Detect which cell encompasses the target text, then output its (x, y) center coordinate. 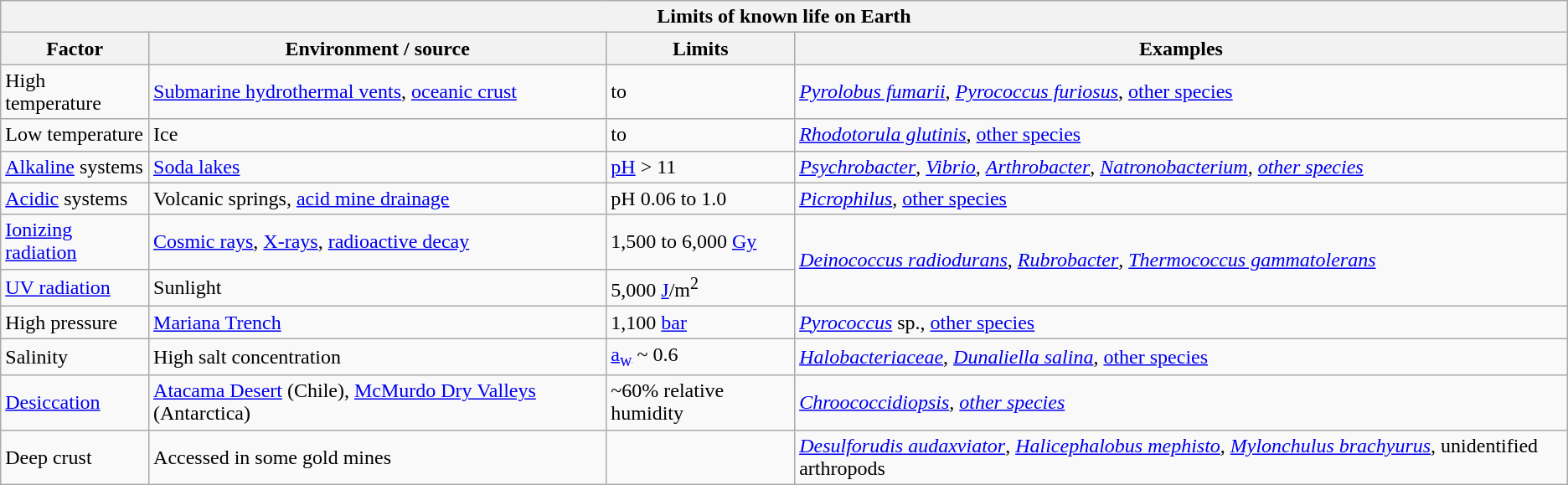
Submarine hydrothermal vents, oceanic crust (378, 92)
Pyrococcus sp., other species (1181, 322)
Chroococcidiopsis, other species (1181, 402)
Deinococcus radiodurans, Rubrobacter, Thermococcus gammatolerans (1181, 261)
Desulforudis audaxviator, Halicephalobus mephisto, Mylonchulus brachyurus, unidentified arthropods (1181, 457)
aw ~ 0.6 (700, 357)
Ionizing radiation (75, 241)
Low temperature (75, 135)
Salinity (75, 357)
Volcanic springs, acid mine drainage (378, 199)
5,000 J/m2 (700, 288)
High pressure (75, 322)
~60% relative humidity (700, 402)
Mariana Trench (378, 322)
Rhodotorula glutinis, other species (1181, 135)
Soda lakes (378, 167)
Accessed in some gold mines (378, 457)
UV radiation (75, 288)
Atacama Desert (Chile), McMurdo Dry Valleys (Antarctica) (378, 402)
Sunlight (378, 288)
Factor (75, 49)
High salt concentration (378, 357)
pH > 11 (700, 167)
Halobacteriaceae, Dunaliella salina, other species (1181, 357)
Limits (700, 49)
Ice (378, 135)
1,500 to 6,000 Gy (700, 241)
Environment / source (378, 49)
pH 0.06 to 1.0 (700, 199)
Examples (1181, 49)
Deep crust (75, 457)
Alkaline systems (75, 167)
Pyrolobus fumarii, Pyrococcus furiosus, other species (1181, 92)
Acidic systems (75, 199)
High temperature (75, 92)
1,100 bar (700, 322)
Psychrobacter, Vibrio, Arthrobacter, Natronobacterium, other species (1181, 167)
Desiccation (75, 402)
Limits of known life on Earth (784, 17)
Picrophilus, other species (1181, 199)
Cosmic rays, X-rays, radioactive decay (378, 241)
